Search for the cell housing the specified text and yield its (x, y) center coordinate. 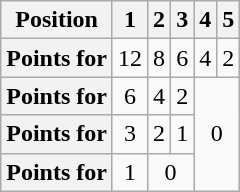
5 (228, 20)
8 (160, 58)
12 (130, 58)
Position (57, 20)
